Find where the given text appears and provide that cell's center as [X, Y] coordinate. 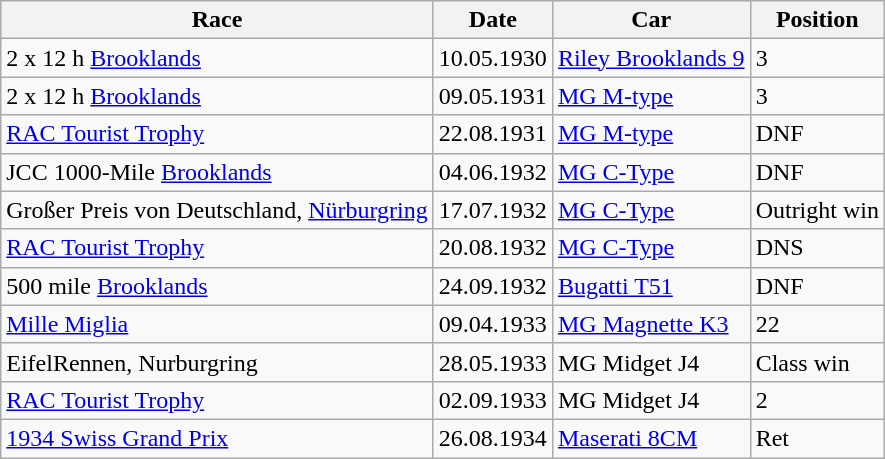
Mille Miglia [218, 324]
DNS [817, 248]
04.06.1932 [492, 172]
22.08.1931 [492, 134]
22 [817, 324]
09.05.1931 [492, 96]
Race [218, 20]
20.08.1932 [492, 248]
28.05.1933 [492, 362]
17.07.1932 [492, 210]
1934 Swiss Grand Prix [218, 438]
10.05.1930 [492, 58]
Car [651, 20]
24.09.1932 [492, 286]
Großer Preis von Deutschland, Nürburgring [218, 210]
Bugatti T51 [651, 286]
Outright win [817, 210]
26.08.1934 [492, 438]
Maserati 8CM [651, 438]
Ret [817, 438]
EifelRennen, Nurburgring [218, 362]
Riley Brooklands 9 [651, 58]
2 [817, 400]
MG Magnette K3 [651, 324]
09.04.1933 [492, 324]
500 mile Brooklands [218, 286]
Position [817, 20]
Date [492, 20]
JCC 1000-Mile Brooklands [218, 172]
Class win [817, 362]
02.09.1933 [492, 400]
